Capture the cell that displays the provided text and extract its [x, y] central coordinate. 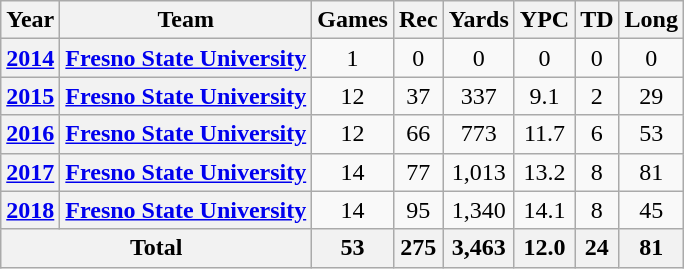
Total [156, 248]
24 [597, 248]
2014 [30, 58]
Games [353, 20]
1,013 [478, 172]
37 [418, 96]
773 [478, 134]
1 [353, 58]
66 [418, 134]
Team [186, 20]
13.2 [544, 172]
2016 [30, 134]
77 [418, 172]
YPC [544, 20]
95 [418, 210]
14.1 [544, 210]
337 [478, 96]
Yards [478, 20]
3,463 [478, 248]
1,340 [478, 210]
Rec [418, 20]
45 [651, 210]
2017 [30, 172]
275 [418, 248]
9.1 [544, 96]
TD [597, 20]
Long [651, 20]
6 [597, 134]
29 [651, 96]
2 [597, 96]
11.7 [544, 134]
2015 [30, 96]
2018 [30, 210]
12.0 [544, 248]
Year [30, 20]
